Provide the (x, y) coordinate of the cell's center where the given text is located.  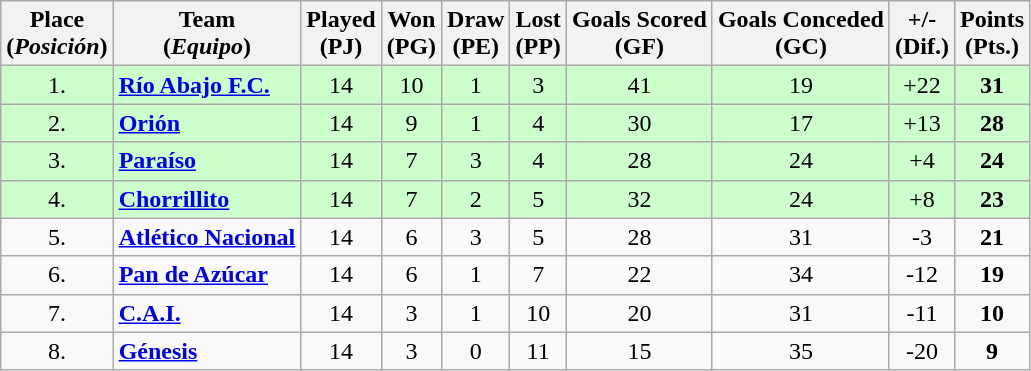
17 (800, 123)
Lost (PP) (538, 34)
Atlético Nacional (207, 237)
3. (57, 161)
7. (57, 313)
0 (476, 351)
Paraíso (207, 161)
11 (538, 351)
6. (57, 275)
+/-(Dif.) (922, 34)
15 (639, 351)
-3 (922, 237)
Génesis (207, 351)
8. (57, 351)
Points(Pts.) (992, 34)
Draw (PE) (476, 34)
1. (57, 85)
Orión (207, 123)
Goals Scored(GF) (639, 34)
34 (800, 275)
Place(Posición) (57, 34)
-11 (922, 313)
Río Abajo F.C. (207, 85)
Chorrillito (207, 199)
-20 (922, 351)
23 (992, 199)
35 (800, 351)
20 (639, 313)
C.A.I. (207, 313)
4. (57, 199)
Won (PG) (411, 34)
30 (639, 123)
41 (639, 85)
+4 (922, 161)
Goals Conceded(GC) (800, 34)
-12 (922, 275)
2. (57, 123)
2 (476, 199)
22 (639, 275)
+8 (922, 199)
+13 (922, 123)
5. (57, 237)
Played (PJ) (341, 34)
21 (992, 237)
32 (639, 199)
Pan de Azúcar (207, 275)
Team (Equipo) (207, 34)
+22 (922, 85)
